Determine the [x, y] coordinate at the center of the cell enclosing the given text.  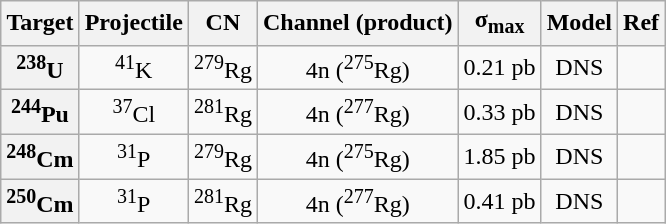
37Cl [134, 112]
238U [40, 68]
0.41 pb [500, 202]
Target [40, 23]
244Pu [40, 112]
σmax [500, 23]
Ref [642, 23]
0.21 pb [500, 68]
248Cm [40, 156]
0.33 pb [500, 112]
41K [134, 68]
Projectile [134, 23]
Channel (product) [358, 23]
250Cm [40, 202]
Model [579, 23]
1.85 pb [500, 156]
CN [222, 23]
